Determine the (x, y) coordinate at the center of the cell enclosing the given text.  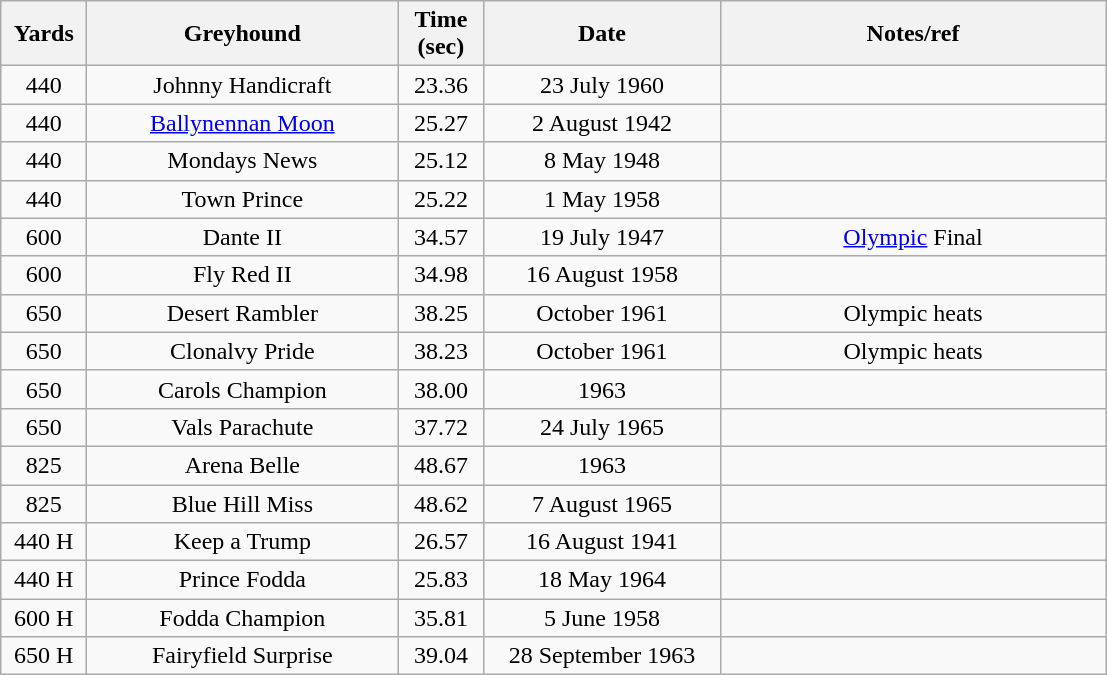
Johnny Handicraft (242, 85)
34.98 (441, 275)
16 August 1958 (602, 275)
25.12 (441, 161)
34.57 (441, 237)
39.04 (441, 656)
Blue Hill Miss (242, 503)
Vals Parachute (242, 427)
650 H (44, 656)
Fodda Champion (242, 618)
1 May 1958 (602, 199)
Date (602, 34)
Prince Fodda (242, 580)
Ballynennan Moon (242, 123)
7 August 1965 (602, 503)
48.62 (441, 503)
25.22 (441, 199)
Olympic Final (913, 237)
Carols Champion (242, 389)
Desert Rambler (242, 313)
18 May 1964 (602, 580)
48.67 (441, 465)
16 August 1941 (602, 542)
8 May 1948 (602, 161)
28 September 1963 (602, 656)
Fly Red II (242, 275)
600 H (44, 618)
Notes/ref (913, 34)
38.25 (441, 313)
24 July 1965 (602, 427)
26.57 (441, 542)
23.36 (441, 85)
35.81 (441, 618)
19 July 1947 (602, 237)
2 August 1942 (602, 123)
Dante II (242, 237)
Time (sec) (441, 34)
Yards (44, 34)
38.00 (441, 389)
38.23 (441, 351)
Greyhound (242, 34)
Clonalvy Pride (242, 351)
Keep a Trump (242, 542)
23 July 1960 (602, 85)
Town Prince (242, 199)
Fairyfield Surprise (242, 656)
25.27 (441, 123)
Mondays News (242, 161)
37.72 (441, 427)
25.83 (441, 580)
5 June 1958 (602, 618)
Arena Belle (242, 465)
